Capture the cell that displays the provided text and extract its [x, y] central coordinate. 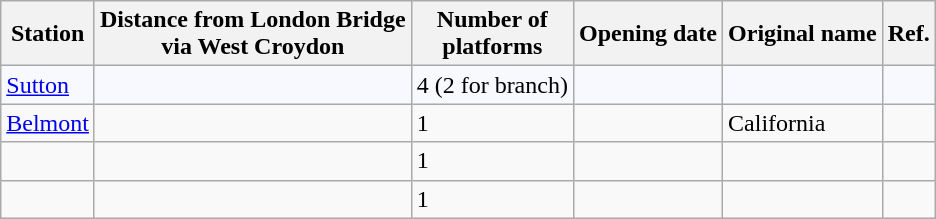
Number ofplatforms [492, 34]
Distance from London Bridgevia West Croydon [252, 34]
Original name [803, 34]
Sutton [48, 85]
Opening date [648, 34]
Ref. [908, 34]
Station [48, 34]
California [803, 123]
4 (2 for branch) [492, 85]
Belmont [48, 123]
